Provide the (X, Y) coordinate of the cell's center where the given text is located.  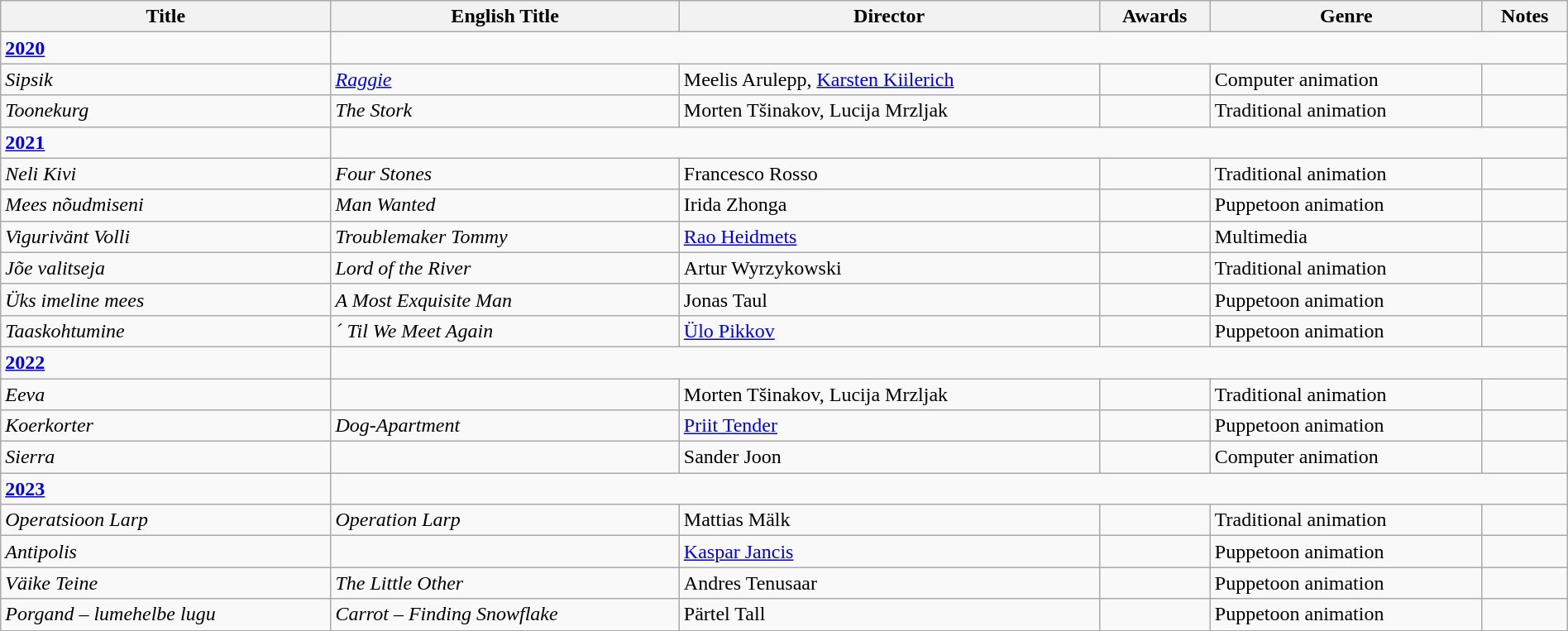
Priit Tender (889, 426)
2022 (165, 362)
Notes (1525, 17)
Pärtel Tall (889, 614)
2023 (165, 489)
Kaspar Jancis (889, 552)
Koerkorter (165, 426)
Francesco Rosso (889, 174)
Troublemaker Tommy (504, 237)
Väike Teine (165, 583)
Director (889, 17)
Meelis Arulepp, Karsten Kiilerich (889, 79)
Carrot – Finding Snowflake (504, 614)
Jonas Taul (889, 299)
´ Til We Meet Again (504, 331)
Sipsik (165, 79)
Operatsioon Larp (165, 520)
Man Wanted (504, 205)
Andres Tenusaar (889, 583)
Genre (1346, 17)
Porgand – lumehelbe lugu (165, 614)
Mattias Mälk (889, 520)
Toonekurg (165, 111)
The Stork (504, 111)
Title (165, 17)
Four Stones (504, 174)
Taaskohtumine (165, 331)
Ülo Pikkov (889, 331)
The Little Other (504, 583)
Eeva (165, 394)
English Title (504, 17)
Sierra (165, 457)
Artur Wyrzykowski (889, 268)
Awards (1154, 17)
Mees nõudmiseni (165, 205)
Lord of the River (504, 268)
Multimedia (1346, 237)
Rao Heidmets (889, 237)
2020 (165, 48)
A Most Exquisite Man (504, 299)
Vigurivänt Volli (165, 237)
Irida Zhonga (889, 205)
Jõe valitseja (165, 268)
Neli Kivi (165, 174)
Raggie (504, 79)
Sander Joon (889, 457)
Üks imeline mees (165, 299)
2021 (165, 142)
Operation Larp (504, 520)
Dog-Apartment (504, 426)
Antipolis (165, 552)
